Capture the cell that displays the provided text and extract its [X, Y] central coordinate. 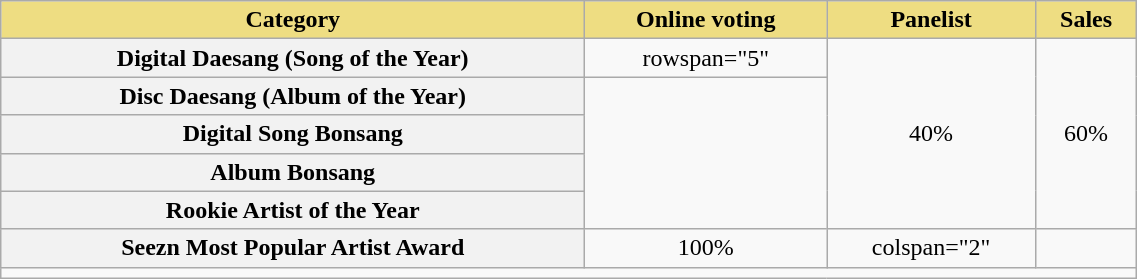
Digital Song Bonsang [293, 134]
60% [1086, 134]
Digital Daesang (Song of the Year) [293, 58]
rowspan="5" [706, 58]
colspan="2" [931, 248]
100% [706, 248]
Panelist [931, 20]
Seezn Most Popular Artist Award [293, 248]
Online voting [706, 20]
40% [931, 134]
Rookie Artist of the Year [293, 210]
Album Bonsang [293, 172]
Disc Daesang (Album of the Year) [293, 96]
Category [293, 20]
Sales [1086, 20]
